Return the (X, Y) coordinate for the center point of the cell that contains the specified text.  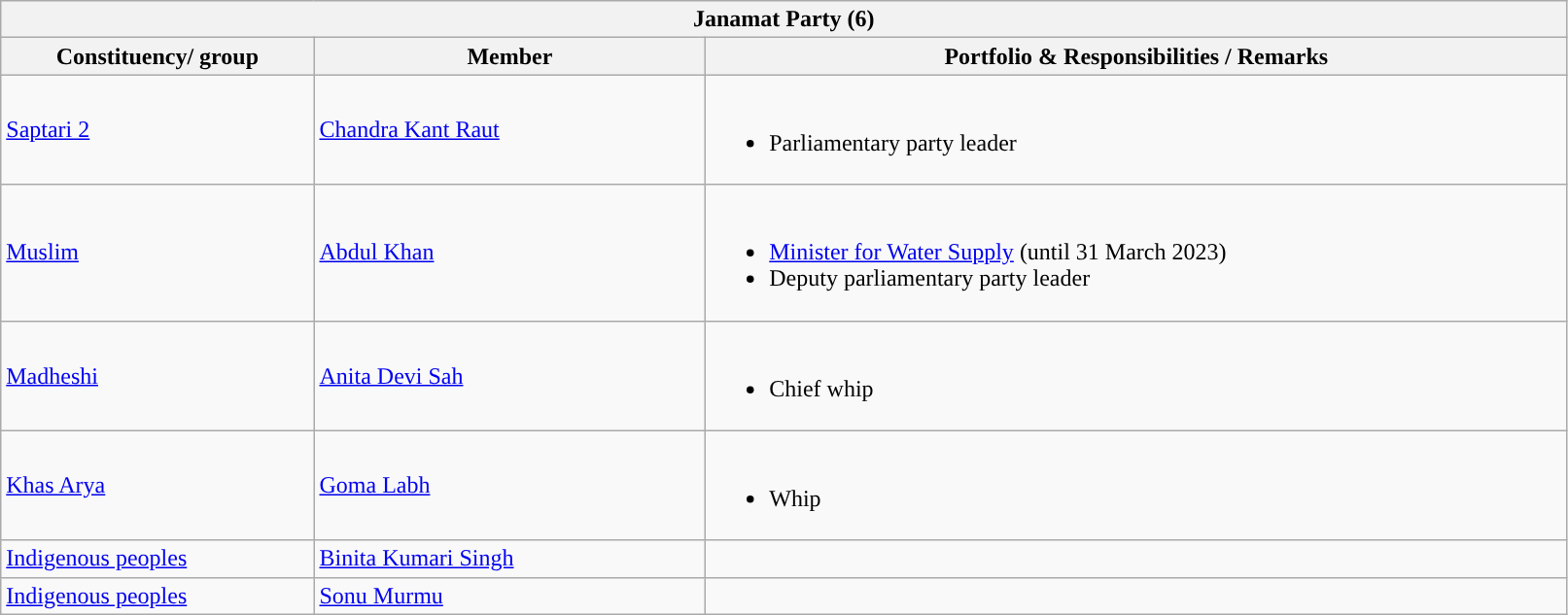
Goma Labh (509, 486)
Constituency/ group (157, 56)
Janamat Party (6) (784, 19)
Whip (1136, 486)
Member (509, 56)
Muslim (157, 253)
Parliamentary party leader (1136, 130)
Sonu Murmu (509, 596)
Binita Kumari Singh (509, 559)
Chandra Kant Raut (509, 130)
Anita Devi Sah (509, 375)
Chief whip (1136, 375)
Khas Arya (157, 486)
Portfolio & Responsibilities / Remarks (1136, 56)
Abdul Khan (509, 253)
Madheshi (157, 375)
Saptari 2 (157, 130)
Minister for Water Supply (until 31 March 2023)Deputy parliamentary party leader (1136, 253)
